Extract the (x, y) coordinate from the center of the cell holding the provided text.  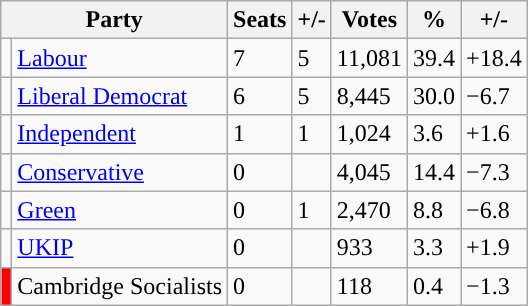
Labour (120, 58)
4,045 (369, 172)
8.8 (434, 210)
Independent (120, 134)
14.4 (434, 172)
6 (260, 96)
30.0 (434, 96)
7 (260, 58)
Liberal Democrat (120, 96)
1,024 (369, 134)
+18.4 (494, 58)
+1.9 (494, 248)
2,470 (369, 210)
−6.7 (494, 96)
3.6 (434, 134)
Votes (369, 20)
% (434, 20)
11,081 (369, 58)
−1.3 (494, 286)
UKIP (120, 248)
−6.8 (494, 210)
Cambridge Socialists (120, 286)
−7.3 (494, 172)
0.4 (434, 286)
Conservative (120, 172)
Green (120, 210)
933 (369, 248)
Party (114, 20)
+1.6 (494, 134)
8,445 (369, 96)
3.3 (434, 248)
39.4 (434, 58)
118 (369, 286)
Seats (260, 20)
